Search for the cell housing the specified text and yield its (X, Y) center coordinate. 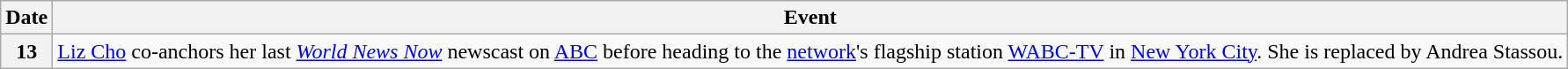
Event (810, 18)
Date (26, 18)
13 (26, 51)
